Pinpoint the cell where the given text exists, returning its (X, Y) midpoint coordinate. 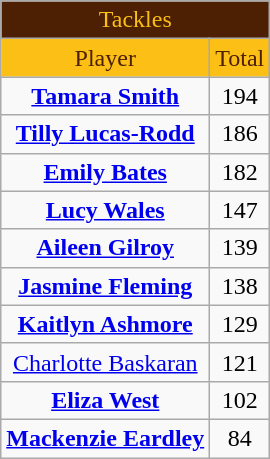
Aileen Gilroy (106, 248)
138 (240, 286)
Mackenzie Eardley (106, 438)
Tackles (136, 20)
Lucy Wales (106, 210)
Tilly Lucas-Rodd (106, 134)
182 (240, 172)
Charlotte Baskaran (106, 362)
147 (240, 210)
139 (240, 248)
102 (240, 400)
194 (240, 96)
Emily Bates (106, 172)
Total (240, 58)
129 (240, 324)
Jasmine Fleming (106, 286)
121 (240, 362)
Tamara Smith (106, 96)
84 (240, 438)
Eliza West (106, 400)
186 (240, 134)
Kaitlyn Ashmore (106, 324)
Player (106, 58)
